Detect which cell encompasses the target text, then output its (x, y) center coordinate. 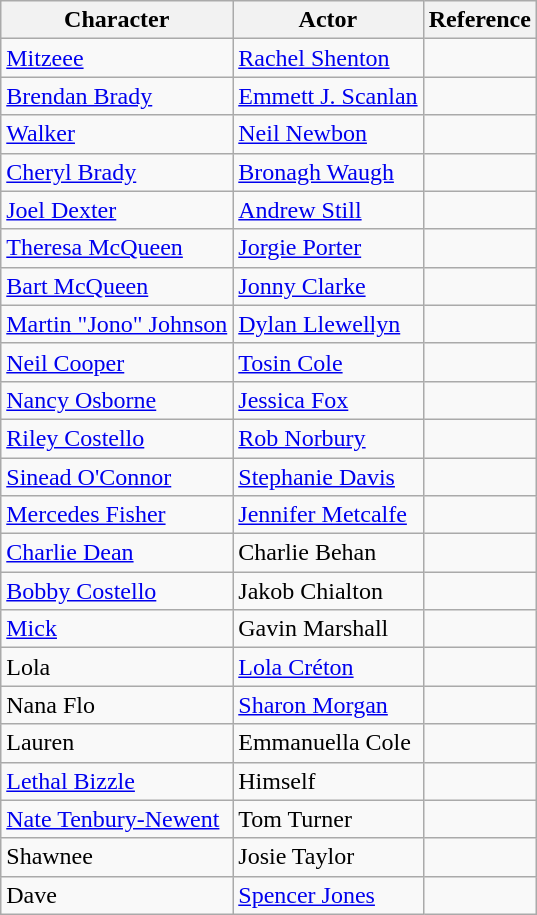
Jennifer Metcalfe (328, 515)
Lola (117, 667)
Walker (117, 134)
Charlie Dean (117, 553)
Nana Flo (117, 705)
Lethal Bizzle (117, 781)
Tosin Cole (328, 362)
Sinead O'Connor (117, 477)
Nancy Osborne (117, 400)
Dave (117, 895)
Mick (117, 629)
Reference (480, 20)
Actor (328, 20)
Spencer Jones (328, 895)
Jessica Fox (328, 400)
Mercedes Fisher (117, 515)
Jorgie Porter (328, 248)
Brendan Brady (117, 96)
Sharon Morgan (328, 705)
Riley Costello (117, 438)
Nate Tenbury-Newent (117, 819)
Shawnee (117, 857)
Bobby Costello (117, 591)
Emmett J. Scanlan (328, 96)
Neil Cooper (117, 362)
Charlie Behan (328, 553)
Martin "Jono" Johnson (117, 324)
Joel Dexter (117, 210)
Andrew Still (328, 210)
Rob Norbury (328, 438)
Jonny Clarke (328, 286)
Bronagh Waugh (328, 172)
Lola Créton (328, 667)
Character (117, 20)
Theresa McQueen (117, 248)
Himself (328, 781)
Rachel Shenton (328, 58)
Mitzeee (117, 58)
Neil Newbon (328, 134)
Gavin Marshall (328, 629)
Bart McQueen (117, 286)
Lauren (117, 743)
Jakob Chialton (328, 591)
Cheryl Brady (117, 172)
Emmanuella Cole (328, 743)
Tom Turner (328, 819)
Stephanie Davis (328, 477)
Josie Taylor (328, 857)
Dylan Llewellyn (328, 324)
